Return the (X, Y) coordinate for the center point of the cell that contains the specified text.  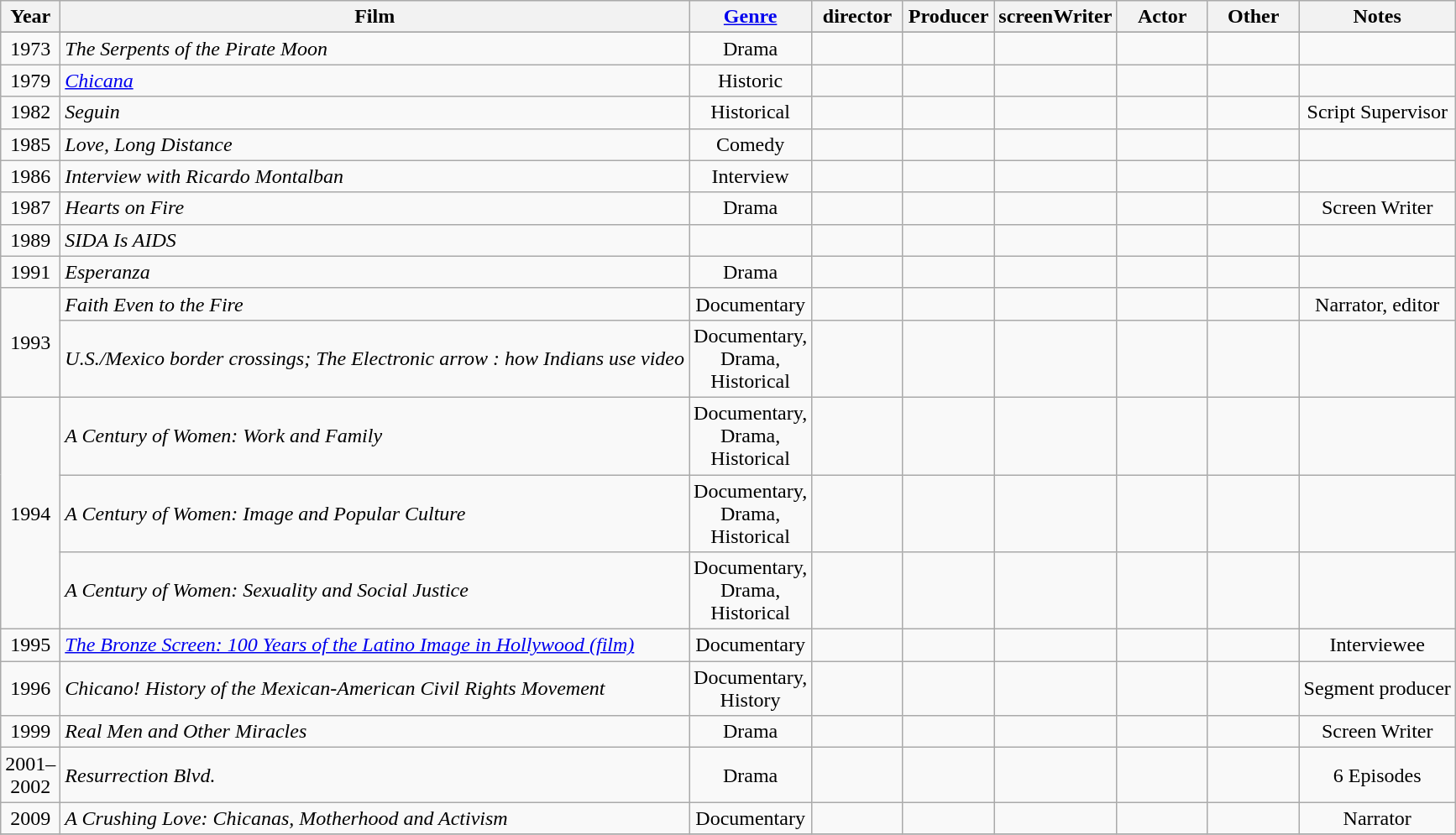
1994 (30, 513)
Chicana (374, 81)
Segment producer (1377, 688)
1973 (30, 49)
1987 (30, 208)
Real Men and Other Miracles (374, 732)
director (858, 17)
Other (1253, 17)
A Crushing Love: Chicanas, Motherhood and Activism (374, 818)
The Bronze Screen: 100 Years of the Latino Image in Hollywood (film) (374, 645)
Chicano! History of the Mexican-American Civil Rights Movement (374, 688)
Historic (751, 81)
Year (30, 17)
U.S./Mexico border crossings; The Electronic arrow : how Indians use video (374, 358)
1982 (30, 112)
A Century of Women: Image and Popular Culture (374, 514)
1999 (30, 732)
Comedy (751, 144)
2009 (30, 818)
1995 (30, 645)
1991 (30, 272)
Hearts on Fire (374, 208)
Documentary, History (751, 688)
Interview with Ricardo Montalban (374, 176)
2001–2002 (30, 775)
Notes (1377, 17)
SIDA Is AIDS (374, 240)
The Serpents of the Pirate Moon (374, 49)
1986 (30, 176)
6 Episodes (1377, 775)
Esperanza (374, 272)
A Century of Women: Sexuality and Social Justice (374, 591)
1985 (30, 144)
Genre (751, 17)
Seguin (374, 112)
Love, Long Distance (374, 144)
Interviewee (1377, 645)
Actor (1162, 17)
Resurrection Blvd. (374, 775)
Film (374, 17)
1989 (30, 240)
A Century of Women: Work and Family (374, 436)
Narrator, editor (1377, 304)
Historical (751, 112)
Interview (751, 176)
1996 (30, 688)
Producer (949, 17)
1979 (30, 81)
Script Supervisor (1377, 112)
Narrator (1377, 818)
1993 (30, 342)
Faith Even to the Fire (374, 304)
screenWriter (1055, 17)
